From the cell containing the given text, extract its center point as (X, Y) coordinate. 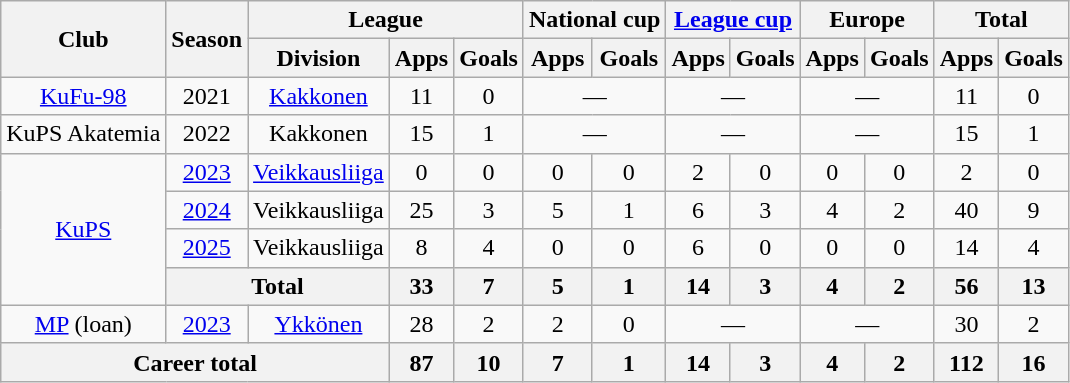
League cup (733, 20)
Season (207, 39)
2022 (207, 134)
KuPS Akatemia (84, 134)
30 (966, 324)
2024 (207, 210)
KuFu-98 (84, 96)
Division (319, 58)
2021 (207, 96)
28 (421, 324)
League (386, 20)
9 (1034, 210)
87 (421, 362)
National cup (594, 20)
40 (966, 210)
13 (1034, 286)
33 (421, 286)
112 (966, 362)
MP (loan) (84, 324)
2025 (207, 248)
Career total (196, 362)
25 (421, 210)
16 (1034, 362)
56 (966, 286)
Club (84, 39)
10 (489, 362)
Ykkönen (319, 324)
KuPS (84, 229)
Europe (867, 20)
8 (421, 248)
